Search for the cell housing the specified text and yield its (X, Y) center coordinate. 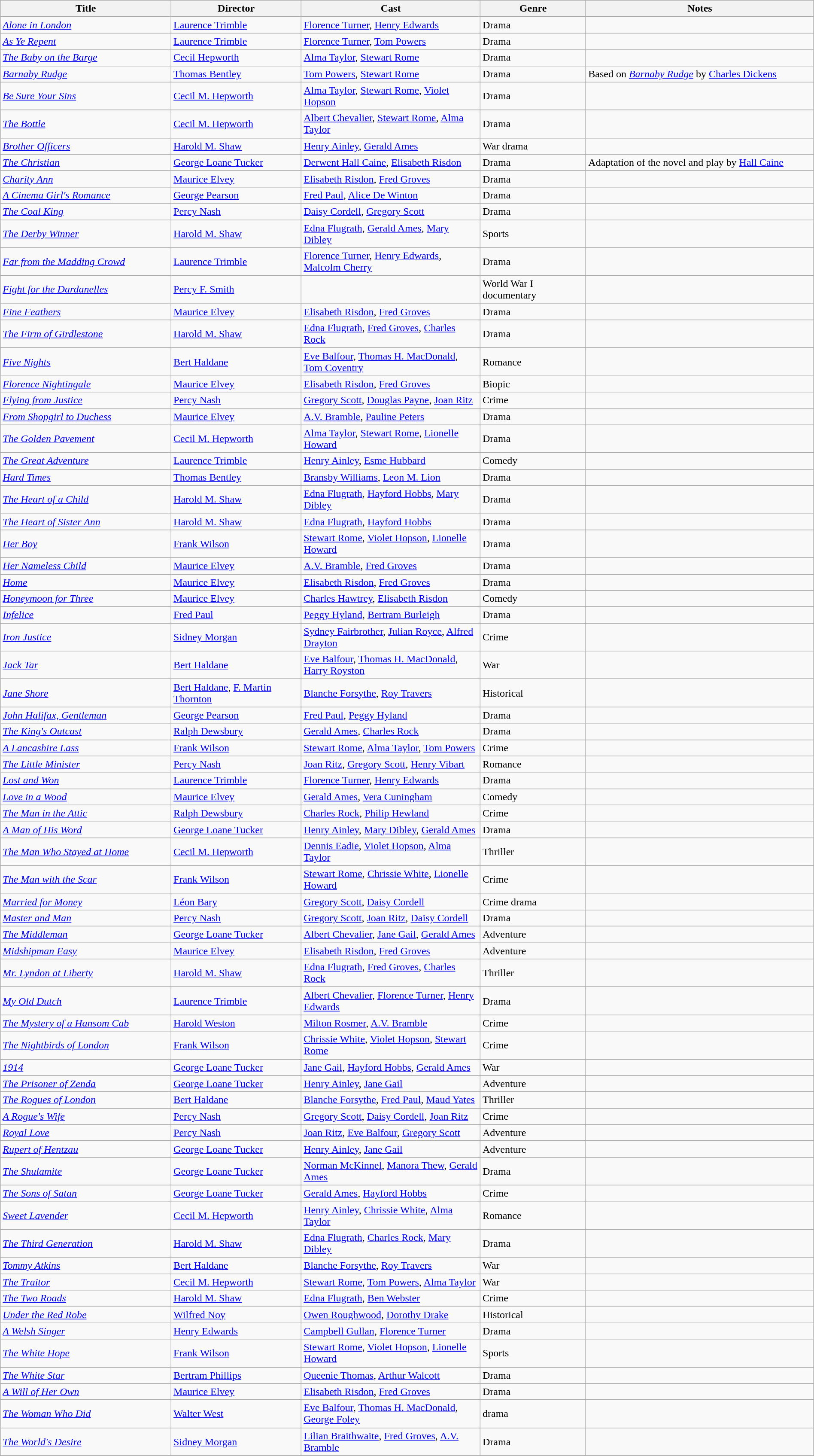
The Man in the Attic (86, 813)
Based on Barnaby Rudge by Charles Dickens (700, 74)
Eve Balfour, Thomas H. MacDonald, George Foley (391, 1414)
Alma Taylor, Stewart Rome, Lionelle Howard (391, 439)
Gerald Ames, Hayford Hobbs (391, 1193)
Barnaby Rudge (86, 74)
Brother Officers (86, 146)
Flying from Justice (86, 400)
The Bottle (86, 124)
My Old Dutch (86, 1001)
Cast (391, 9)
Gregory Scott, Daisy Cordell, Joan Ritz (391, 1116)
Under the Red Robe (86, 1315)
Tom Powers, Stewart Rome (391, 74)
Jack Tar (86, 665)
Charles Hawtrey, Elisabeth Risdon (391, 599)
Stewart Rome, Chrissie White, Lionelle Howard (391, 880)
Lost and Won (86, 780)
Eve Balfour, Thomas H. MacDonald, Harry Royston (391, 665)
Jane Gail, Hayford Hobbs, Gerald Ames (391, 1067)
Albert Chevalier, Jane Gail, Gerald Ames (391, 935)
The Shulamite (86, 1171)
The Two Roads (86, 1298)
Florence Nightingale (86, 384)
The Firm of Girdlestone (86, 334)
The Woman Who Did (86, 1414)
Be Sure Your Sins (86, 96)
Far from the Madding Crowd (86, 262)
The White Star (86, 1375)
World War I documentary (533, 289)
The Middleman (86, 935)
Stewart Rome, Alma Taylor, Tom Powers (391, 748)
A Cinema Girl's Romance (86, 195)
Edna Flugrath, Gerald Ames, Mary Dibley (391, 234)
Crime drama (533, 902)
Fight for the Dardanelles (86, 289)
Adaptation of the novel and play by Hall Caine (700, 162)
Hard Times (86, 477)
Albert Chevalier, Stewart Rome, Alma Taylor (391, 124)
Léon Bary (236, 902)
Joan Ritz, Eve Balfour, Gregory Scott (391, 1133)
Gerald Ames, Vera Cuningham (391, 797)
Milton Rosmer, A.V. Bramble (391, 1023)
Joan Ritz, Gregory Scott, Henry Vibart (391, 764)
Honeymoon for Three (86, 599)
Infelice (86, 615)
Gregory Scott, Daisy Cordell (391, 902)
1914 (86, 1067)
Walter West (236, 1414)
Edna Flugrath, Charles Rock, Mary Dibley (391, 1244)
Edna Flugrath, Ben Webster (391, 1298)
Percy F. Smith (236, 289)
Gregory Scott, Joan Ritz, Daisy Cordell (391, 918)
Fred Paul, Peggy Hyland (391, 715)
The Sons of Satan (86, 1193)
A Lancashire Lass (86, 748)
The Traitor (86, 1282)
The Third Generation (86, 1244)
Dennis Eadie, Violet Hopson, Alma Taylor (391, 851)
Edna Flugrath, Hayford Hobbs, Mary Dibley (391, 499)
Sweet Lavender (86, 1215)
Queenie Thomas, Arthur Walcott (391, 1375)
Campbell Gullan, Florence Turner (391, 1331)
Midshipman Easy (86, 951)
The Rogues of London (86, 1100)
A Will of Her Own (86, 1392)
Love in a Wood (86, 797)
Florence Turner, Henry Edwards, Malcolm Cherry (391, 262)
Peggy Hyland, Bertram Burleigh (391, 615)
Daisy Cordell, Gregory Scott (391, 211)
Five Nights (86, 362)
Albert Chevalier, Florence Turner, Henry Edwards (391, 1001)
Charity Ann (86, 179)
The Prisoner of Zenda (86, 1084)
Bransby Williams, Leon M. Lion (391, 477)
The Heart of Sister Ann (86, 521)
As Ye Repent (86, 41)
Stewart Rome, Tom Powers, Alma Taylor (391, 1282)
John Halifax, Gentleman (86, 715)
The King's Outcast (86, 731)
Jane Shore (86, 693)
The Baby on the Barge (86, 58)
Henry Edwards (236, 1331)
The Derby Winner (86, 234)
Henry Ainley, Gerald Ames (391, 146)
Henry Ainley, Mary Dibley, Gerald Ames (391, 829)
The Coal King (86, 211)
Bert Haldane, F. Martin Thornton (236, 693)
Henry Ainley, Chrissie White, Alma Taylor (391, 1215)
Wilfred Noy (236, 1315)
The Christian (86, 162)
A Welsh Singer (86, 1331)
War drama (533, 146)
Bertram Phillips (236, 1375)
Sydney Fairbrother, Julian Royce, Alfred Drayton (391, 637)
Title (86, 9)
Florence Turner, Tom Powers (391, 41)
A Rogue's Wife (86, 1116)
Director (236, 9)
Derwent Hall Caine, Elisabeth Risdon (391, 162)
The Nightbirds of London (86, 1045)
Charles Rock, Philip Hewland (391, 813)
Owen Roughwood, Dorothy Drake (391, 1315)
Notes (700, 9)
Fred Paul, Alice De Winton (391, 195)
Married for Money (86, 902)
Biopic (533, 384)
Her Nameless Child (86, 566)
The Golden Pavement (86, 439)
The White Hope (86, 1353)
Henry Ainley, Esme Hubbard (391, 461)
From Shopgirl to Duchess (86, 417)
Norman McKinnel, Manora Thew, Gerald Ames (391, 1171)
Cecil Hepworth (236, 58)
The Heart of a Child (86, 499)
The Great Adventure (86, 461)
Mr. Lyndon at Liberty (86, 973)
The Mystery of a Hansom Cab (86, 1023)
The Little Minister (86, 764)
Royal Love (86, 1133)
Master and Man (86, 918)
The Man Who Stayed at Home (86, 851)
Blanche Forsythe, Fred Paul, Maud Yates (391, 1100)
Edna Flugrath, Hayford Hobbs (391, 521)
Alma Taylor, Stewart Rome, Violet Hopson (391, 96)
Fine Feathers (86, 312)
Harold Weston (236, 1023)
Genre (533, 9)
Her Boy (86, 544)
Gregory Scott, Douglas Payne, Joan Ritz (391, 400)
Gerald Ames, Charles Rock (391, 731)
Alma Taylor, Stewart Rome (391, 58)
Lilian Braithwaite, Fred Groves, A.V. Bramble (391, 1441)
Fred Paul (236, 615)
Tommy Atkins (86, 1266)
A.V. Bramble, Fred Groves (391, 566)
A Man of His Word (86, 829)
Home (86, 582)
Eve Balfour, Thomas H. MacDonald, Tom Coventry (391, 362)
A.V. Bramble, Pauline Peters (391, 417)
Iron Justice (86, 637)
Chrissie White, Violet Hopson, Stewart Rome (391, 1045)
The World's Desire (86, 1441)
drama (533, 1414)
Alone in London (86, 25)
Rupert of Hentzau (86, 1149)
The Man with the Scar (86, 880)
